For the text-containing cell, return its midpoint in (X, Y) coordinate format. 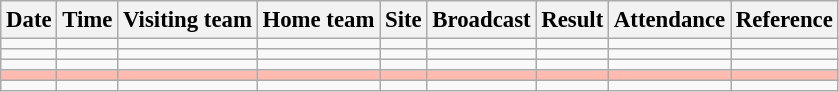
Time (88, 20)
Result (572, 20)
Date (29, 20)
Broadcast (482, 20)
Reference (785, 20)
Visiting team (188, 20)
Home team (318, 20)
Attendance (670, 20)
Site (404, 20)
